Extract the [X, Y] coordinate from the center of the cell holding the provided text.  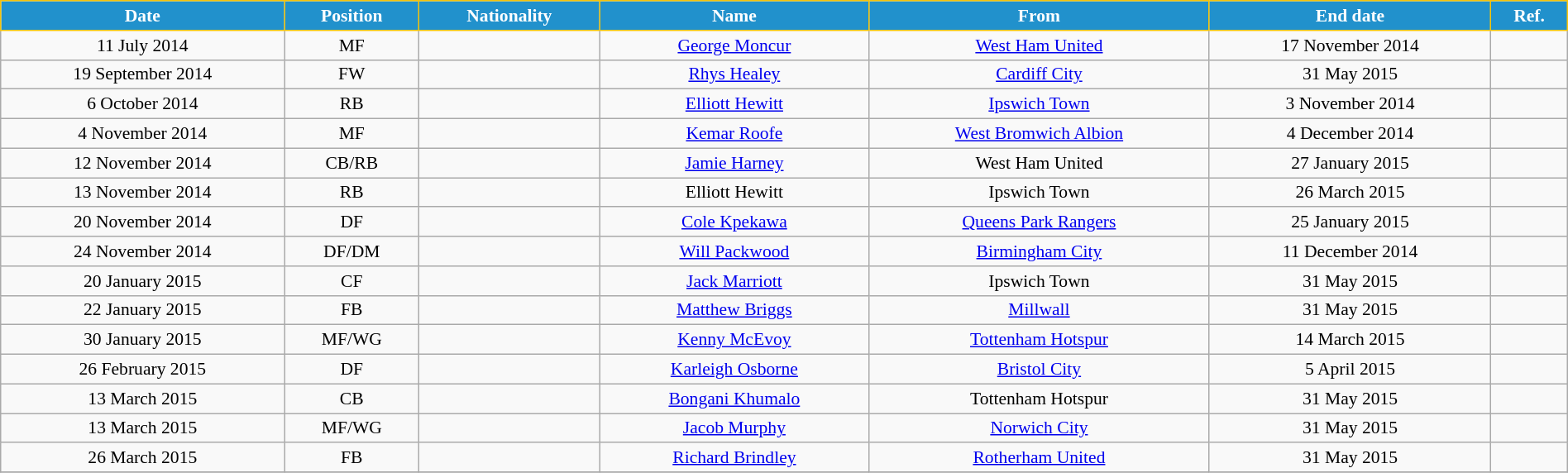
Nationality [509, 16]
17 November 2014 [1350, 45]
20 November 2014 [142, 222]
Karleigh Osborne [734, 370]
27 January 2015 [1350, 163]
End date [1350, 16]
Bristol City [1039, 370]
12 November 2014 [142, 163]
11 July 2014 [142, 45]
From [1039, 16]
DF/DM [352, 251]
26 February 2015 [142, 370]
Matthew Briggs [734, 310]
13 November 2014 [142, 193]
Kenny McEvoy [734, 340]
Kemar Roofe [734, 134]
Rotherham United [1039, 458]
Cardiff City [1039, 74]
FW [352, 74]
11 December 2014 [1350, 251]
Millwall [1039, 310]
Jacob Murphy [734, 428]
3 November 2014 [1350, 104]
14 March 2015 [1350, 340]
Date [142, 16]
Jamie Harney [734, 163]
Richard Brindley [734, 458]
Queens Park Rangers [1039, 222]
30 January 2015 [142, 340]
4 November 2014 [142, 134]
Position [352, 16]
CB [352, 399]
Will Packwood [734, 251]
CF [352, 281]
22 January 2015 [142, 310]
Norwich City [1039, 428]
George Moncur [734, 45]
20 January 2015 [142, 281]
Bongani Khumalo [734, 399]
Rhys Healey [734, 74]
24 November 2014 [142, 251]
CB/RB [352, 163]
4 December 2014 [1350, 134]
Ref. [1529, 16]
5 April 2015 [1350, 370]
West Bromwich Albion [1039, 134]
19 September 2014 [142, 74]
25 January 2015 [1350, 222]
6 October 2014 [142, 104]
Jack Marriott [734, 281]
Name [734, 16]
Cole Kpekawa [734, 222]
Birmingham City [1039, 251]
